Output the [X, Y] coordinate of the center of the cell containing the given text.  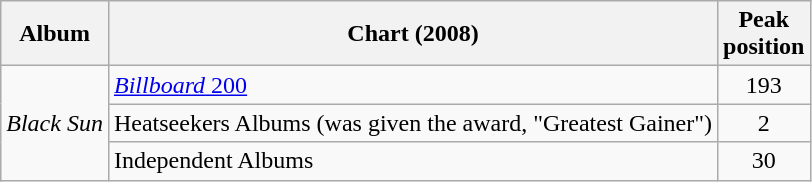
Chart (2008) [412, 34]
Peakposition [764, 34]
Black Sun [55, 123]
Billboard 200 [412, 85]
2 [764, 123]
Album [55, 34]
Independent Albums [412, 161]
Heatseekers Albums (was given the award, "Greatest Gainer") [412, 123]
193 [764, 85]
30 [764, 161]
